Identify which cell holds the provided text, then report its (X, Y) central coordinate. 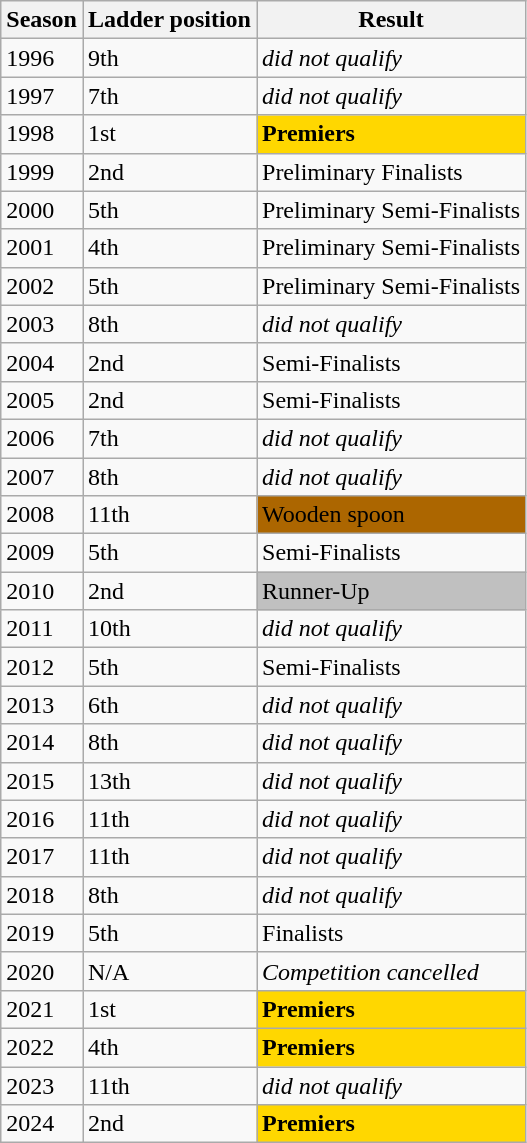
9th (169, 58)
1996 (42, 58)
Finalists (390, 933)
N/A (169, 971)
Result (390, 20)
2000 (42, 210)
Preliminary Finalists (390, 172)
Wooden spoon (390, 515)
1999 (42, 172)
2006 (42, 438)
2010 (42, 591)
6th (169, 705)
2008 (42, 515)
2005 (42, 400)
2011 (42, 629)
10th (169, 629)
2016 (42, 819)
2013 (42, 705)
Ladder position (169, 20)
2012 (42, 667)
2002 (42, 286)
2022 (42, 1047)
2023 (42, 1085)
2007 (42, 477)
2024 (42, 1124)
2019 (42, 933)
2014 (42, 743)
2001 (42, 248)
2009 (42, 553)
1998 (42, 134)
1997 (42, 96)
13th (169, 781)
Season (42, 20)
2021 (42, 1009)
2015 (42, 781)
2018 (42, 895)
2003 (42, 324)
Competition cancelled (390, 971)
2004 (42, 362)
Runner-Up (390, 591)
2017 (42, 857)
2020 (42, 971)
